Return (X, Y) of the center of cell containing provided text 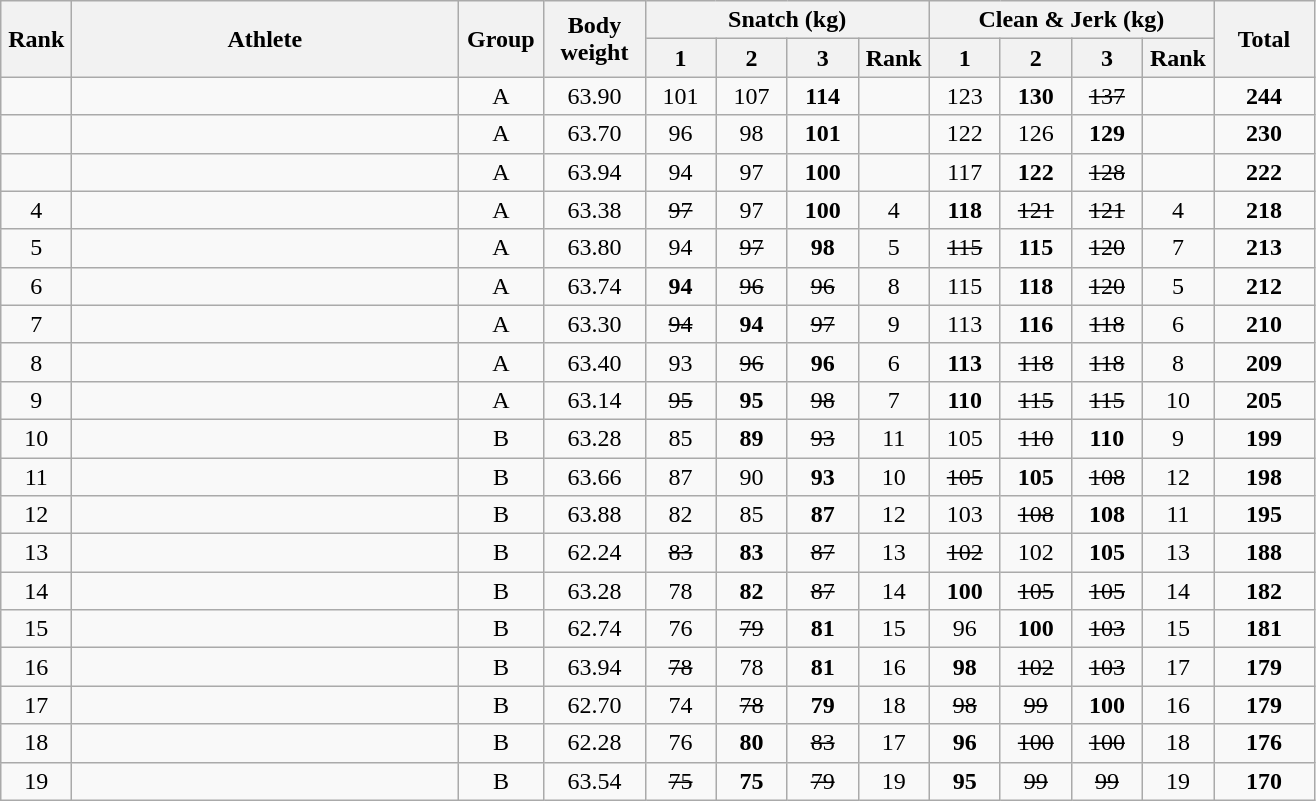
218 (1264, 210)
107 (752, 96)
188 (1264, 553)
129 (1106, 134)
181 (1264, 629)
63.80 (594, 248)
89 (752, 438)
63.70 (594, 134)
176 (1264, 743)
63.54 (594, 781)
137 (1106, 96)
182 (1264, 591)
80 (752, 743)
63.74 (594, 286)
63.30 (594, 324)
210 (1264, 324)
63.38 (594, 210)
63.88 (594, 515)
198 (1264, 477)
62.28 (594, 743)
130 (1036, 96)
62.70 (594, 705)
63.66 (594, 477)
117 (964, 172)
Clean & Jerk (kg) (1071, 20)
63.90 (594, 96)
63.40 (594, 362)
Body weight (594, 39)
195 (1264, 515)
244 (1264, 96)
114 (822, 96)
62.74 (594, 629)
63.14 (594, 400)
Group (501, 39)
126 (1036, 134)
123 (964, 96)
74 (680, 705)
Snatch (kg) (787, 20)
170 (1264, 781)
212 (1264, 286)
199 (1264, 438)
128 (1106, 172)
Athlete (265, 39)
222 (1264, 172)
213 (1264, 248)
90 (752, 477)
209 (1264, 362)
205 (1264, 400)
62.24 (594, 553)
Total (1264, 39)
116 (1036, 324)
230 (1264, 134)
